Pinpoint the cell where the given text exists, returning its [X, Y] midpoint coordinate. 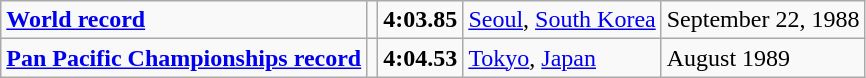
4:03.85 [420, 20]
World record [184, 20]
August 1989 [763, 58]
Tokyo, Japan [562, 58]
September 22, 1988 [763, 20]
Pan Pacific Championships record [184, 58]
Seoul, South Korea [562, 20]
4:04.53 [420, 58]
